Return the [X, Y] coordinate for the center point of the cell that contains the specified text.  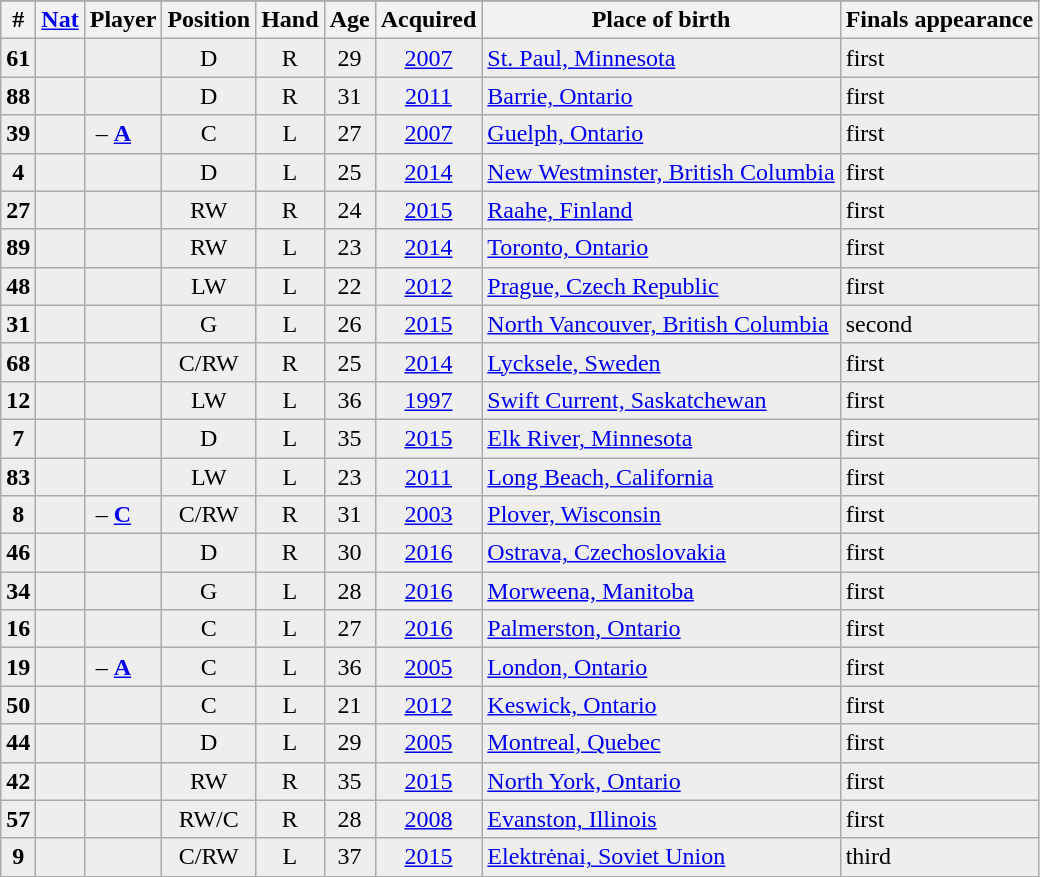
24 [350, 210]
50 [18, 705]
39 [18, 134]
57 [18, 819]
16 [18, 629]
London, Ontario [661, 667]
34 [18, 591]
North Vancouver, British Columbia [661, 324]
Guelph, Ontario [661, 134]
# [18, 20]
46 [18, 553]
26 [350, 324]
83 [18, 477]
Nat [60, 20]
Player [123, 20]
Montreal, Quebec [661, 743]
– C [123, 515]
Swift Current, Saskatchewan [661, 400]
Elk River, Minnesota [661, 438]
North York, Ontario [661, 781]
8 [18, 515]
19 [18, 667]
44 [18, 743]
Ostrava, Czechoslovakia [661, 553]
1997 [428, 400]
7 [18, 438]
88 [18, 96]
68 [18, 362]
RW/C [209, 819]
37 [350, 857]
St. Paul, Minnesota [661, 58]
Elektrėnai, Soviet Union [661, 857]
New Westminster, British Columbia [661, 172]
Prague, Czech Republic [661, 286]
61 [18, 58]
Morweena, Manitoba [661, 591]
12 [18, 400]
Raahe, Finland [661, 210]
second [939, 324]
42 [18, 781]
Long Beach, California [661, 477]
89 [18, 248]
Finals appearance [939, 20]
9 [18, 857]
Palmerston, Ontario [661, 629]
22 [350, 286]
Keswick, Ontario [661, 705]
2003 [428, 515]
48 [18, 286]
Acquired [428, 20]
Toronto, Ontario [661, 248]
21 [350, 705]
30 [350, 553]
Evanston, Illinois [661, 819]
4 [18, 172]
Plover, Wisconsin [661, 515]
third [939, 857]
Barrie, Ontario [661, 96]
Position [209, 20]
Place of birth [661, 20]
2008 [428, 819]
Lycksele, Sweden [661, 362]
Age [350, 20]
Hand [290, 20]
